Pinpoint the cell where the given text exists, returning its (x, y) midpoint coordinate. 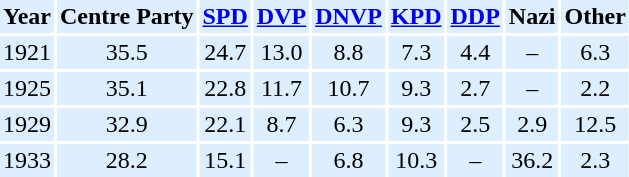
32.9 (127, 124)
11.7 (282, 88)
13.0 (282, 52)
2.5 (476, 124)
24.7 (226, 52)
1921 (27, 52)
1933 (27, 160)
2.7 (476, 88)
35.5 (127, 52)
2.3 (596, 160)
12.5 (596, 124)
DDP (476, 16)
2.9 (532, 124)
4.4 (476, 52)
7.3 (416, 52)
KPD (416, 16)
SPD (226, 16)
36.2 (532, 160)
28.2 (127, 160)
22.8 (226, 88)
35.1 (127, 88)
6.8 (348, 160)
8.7 (282, 124)
10.7 (348, 88)
1929 (27, 124)
DNVP (348, 16)
Year (27, 16)
1925 (27, 88)
22.1 (226, 124)
8.8 (348, 52)
Nazi (532, 16)
10.3 (416, 160)
DVP (282, 16)
2.2 (596, 88)
Other (596, 16)
15.1 (226, 160)
Centre Party (127, 16)
